Output the (X, Y) coordinate of the center of the cell containing the given text.  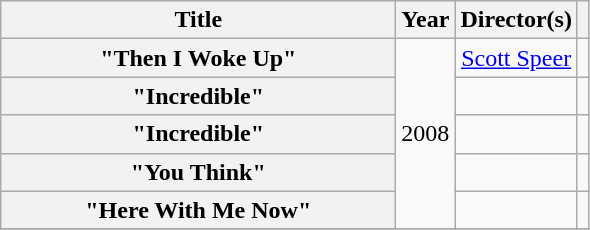
2008 (426, 134)
Title (198, 20)
"Then I Woke Up" (198, 58)
Scott Speer (516, 58)
Director(s) (516, 20)
"Here With Me Now" (198, 210)
Year (426, 20)
"You Think" (198, 172)
